Extract the (x, y) coordinate from the center of the cell holding the provided text.  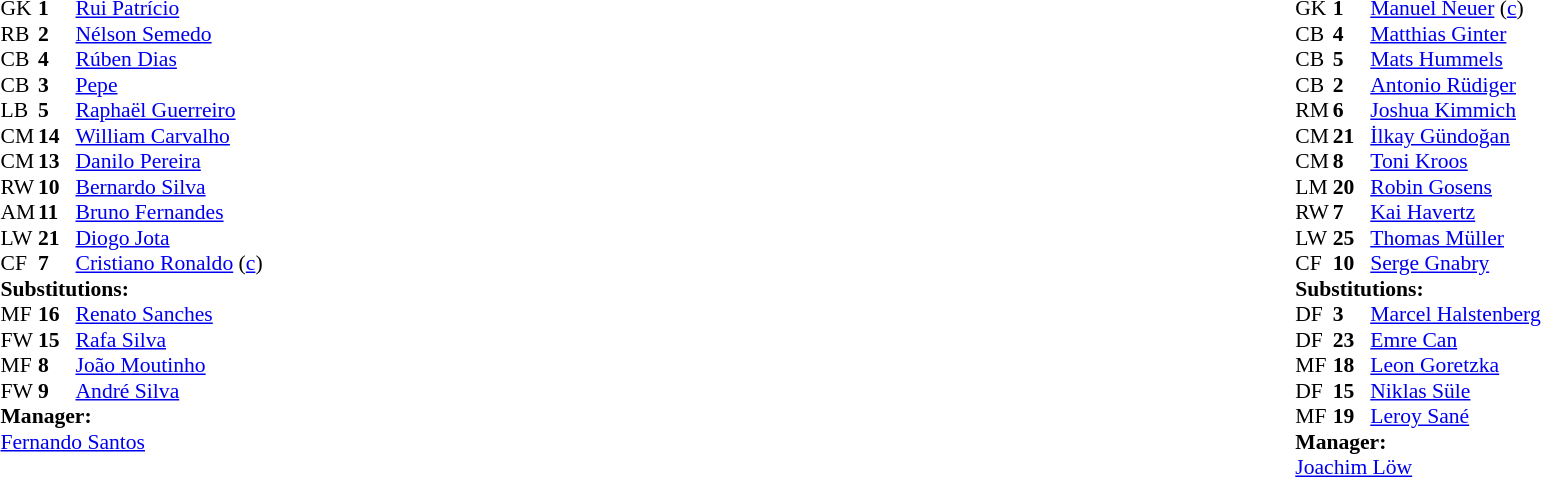
13 (57, 161)
João Moutinho (170, 365)
İlkay Gündoğan (1455, 136)
RM (1314, 111)
18 (1352, 365)
Bernardo Silva (170, 187)
Niklas Süle (1455, 391)
LB (19, 111)
Marcel Halstenberg (1455, 315)
AM (19, 213)
25 (1352, 238)
Joshua Kimmich (1455, 111)
Fernando Santos (131, 442)
André Silva (170, 391)
Cristiano Ronaldo (c) (170, 263)
Nélson Semedo (170, 34)
11 (57, 213)
Thomas Müller (1455, 238)
23 (1352, 340)
Kai Havertz (1455, 213)
Diogo Jota (170, 238)
Mats Hummels (1455, 59)
Bruno Fernandes (170, 213)
RB (19, 34)
Leon Goretzka (1455, 365)
Robin Gosens (1455, 187)
Pepe (170, 85)
Danilo Pereira (170, 161)
Matthias Ginter (1455, 34)
Emre Can (1455, 340)
Antonio Rüdiger (1455, 85)
14 (57, 136)
Rafa Silva (170, 340)
19 (1352, 417)
Rúben Dias (170, 59)
6 (1352, 111)
William Carvalho (170, 136)
Serge Gnabry (1455, 263)
LM (1314, 187)
20 (1352, 187)
Renato Sanches (170, 315)
16 (57, 315)
Leroy Sané (1455, 417)
Toni Kroos (1455, 161)
Raphaël Guerreiro (170, 111)
9 (57, 391)
